For the text-containing cell, return its midpoint in [x, y] coordinate format. 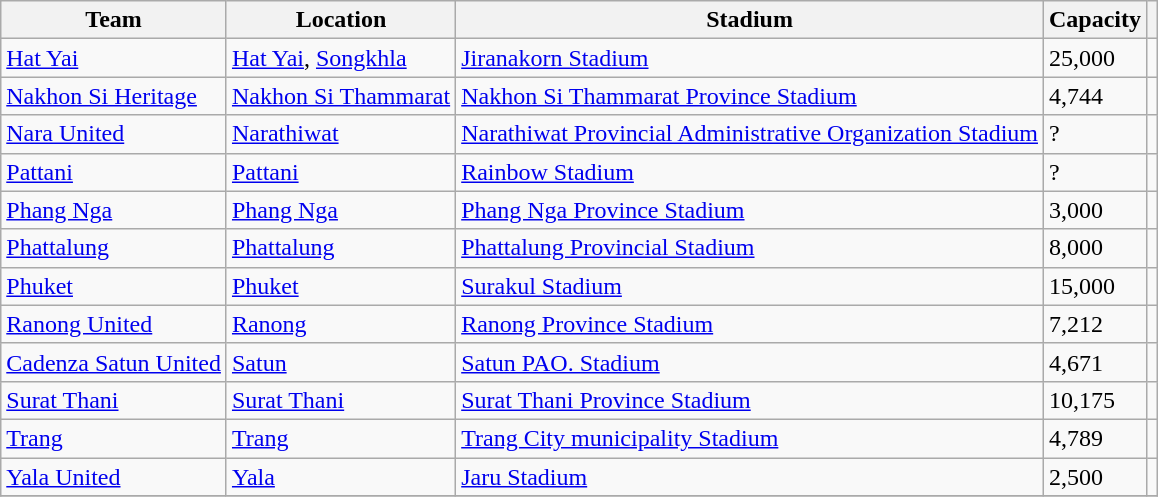
Yala [340, 477]
Narathiwat [340, 134]
4,671 [1096, 362]
25,000 [1096, 58]
Hat Yai, Songkhla [340, 58]
Phang Nga Province Stadium [750, 210]
Phattalung Provincial Stadium [750, 248]
2,500 [1096, 477]
8,000 [1096, 248]
Cadenza Satun United [114, 362]
Location [340, 20]
Jaru Stadium [750, 477]
Nakhon Si Thammarat [340, 96]
Yala United [114, 477]
Nakhon Si Thammarat Province Stadium [750, 96]
4,744 [1096, 96]
Nara United [114, 134]
10,175 [1096, 400]
Ranong [340, 324]
15,000 [1096, 286]
Stadium [750, 20]
Narathiwat Provincial Administrative Organization Stadium [750, 134]
Trang City municipality Stadium [750, 438]
Jiranakorn Stadium [750, 58]
Nakhon Si Heritage [114, 96]
Satun [340, 362]
Rainbow Stadium [750, 172]
4,789 [1096, 438]
Surakul Stadium [750, 286]
3,000 [1096, 210]
Hat Yai [114, 58]
7,212 [1096, 324]
Surat Thani Province Stadium [750, 400]
Capacity [1096, 20]
Satun PAO. Stadium [750, 362]
Team [114, 20]
Ranong United [114, 324]
Ranong Province Stadium [750, 324]
